From the cell containing the given text, extract its center point as (X, Y) coordinate. 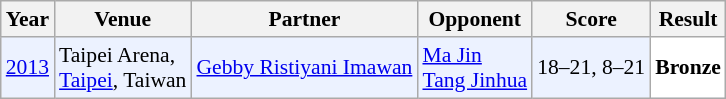
Partner (304, 19)
Gebby Ristiyani Imawan (304, 68)
Ma Jin Tang Jinhua (474, 68)
2013 (28, 68)
Result (688, 19)
Bronze (688, 68)
Taipei Arena, Taipei, Taiwan (122, 68)
18–21, 8–21 (591, 68)
Venue (122, 19)
Opponent (474, 19)
Score (591, 19)
Year (28, 19)
